Determine the [x, y] coordinate at the center of the cell enclosing the given text.  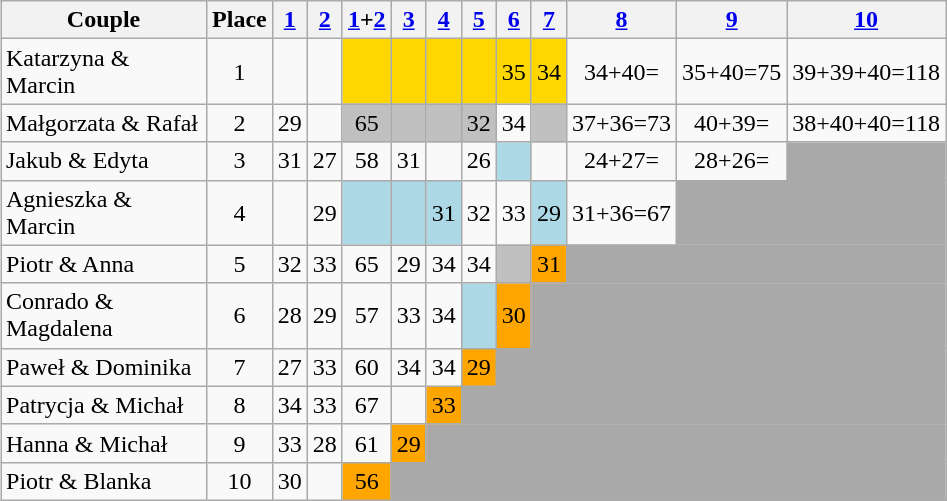
24+27= [621, 161]
67 [366, 405]
Place [240, 20]
Agnieszka & Marcin [103, 212]
58 [366, 161]
34+40= [621, 72]
40+39= [732, 123]
57 [366, 316]
37+36=73 [621, 123]
Couple [103, 20]
Paweł & Dominika [103, 367]
Piotr & Anna [103, 264]
61 [366, 443]
Conrado & Magdalena [103, 316]
Katarzyna & Marcin [103, 72]
Jakub & Edyta [103, 161]
26 [478, 161]
1+2 [366, 20]
39+39+40=118 [866, 72]
38+40+40=118 [866, 123]
28+26= [732, 161]
35 [514, 72]
60 [366, 367]
Małgorzata & Rafał [103, 123]
Piotr & Blanka [103, 481]
Hanna & Michał [103, 443]
31+36=67 [621, 212]
35+40=75 [732, 72]
Patrycja & Michał [103, 405]
56 [366, 481]
